Return the [X, Y] coordinate for the center point of the cell that contains the specified text.  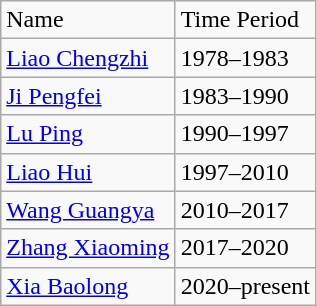
1983–1990 [245, 96]
1990–1997 [245, 134]
Lu Ping [88, 134]
Wang Guangya [88, 210]
Xia Baolong [88, 286]
Time Period [245, 20]
1997–2010 [245, 172]
2020–present [245, 286]
2017–2020 [245, 248]
Name [88, 20]
Liao Hui [88, 172]
Liao Chengzhi [88, 58]
1978–1983 [245, 58]
2010–2017 [245, 210]
Zhang Xiaoming [88, 248]
Ji Pengfei [88, 96]
